Return (X, Y) of the center of cell containing provided text 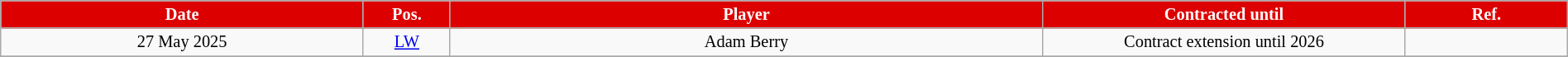
Contract extension until 2026 (1224, 42)
Pos. (407, 14)
27 May 2025 (182, 42)
LW (407, 42)
Player (746, 14)
Adam Berry (746, 42)
Ref. (1486, 14)
Date (182, 14)
Contracted until (1224, 14)
